Locate the cell with the specified text and output its (X, Y) center coordinate. 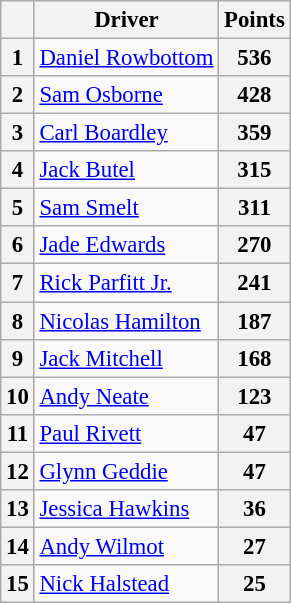
Points (254, 20)
270 (254, 245)
Andy Neate (126, 396)
Sam Smelt (126, 208)
6 (18, 245)
5 (18, 208)
10 (18, 396)
Glynn Geddie (126, 471)
Carl Boardley (126, 133)
27 (254, 546)
Rick Parfitt Jr. (126, 283)
8 (18, 321)
13 (18, 509)
Jade Edwards (126, 245)
1 (18, 58)
15 (18, 584)
359 (254, 133)
Andy Wilmot (126, 546)
4 (18, 170)
536 (254, 58)
Paul Rivett (126, 433)
Jessica Hawkins (126, 509)
Sam Osborne (126, 95)
7 (18, 283)
Driver (126, 20)
Daniel Rowbottom (126, 58)
11 (18, 433)
Jack Butel (126, 170)
14 (18, 546)
123 (254, 396)
187 (254, 321)
315 (254, 170)
428 (254, 95)
311 (254, 208)
9 (18, 358)
12 (18, 471)
25 (254, 584)
3 (18, 133)
168 (254, 358)
36 (254, 509)
Nicolas Hamilton (126, 321)
241 (254, 283)
2 (18, 95)
Nick Halstead (126, 584)
Jack Mitchell (126, 358)
